Determine the (x, y) coordinate at the center of the cell enclosing the given text.  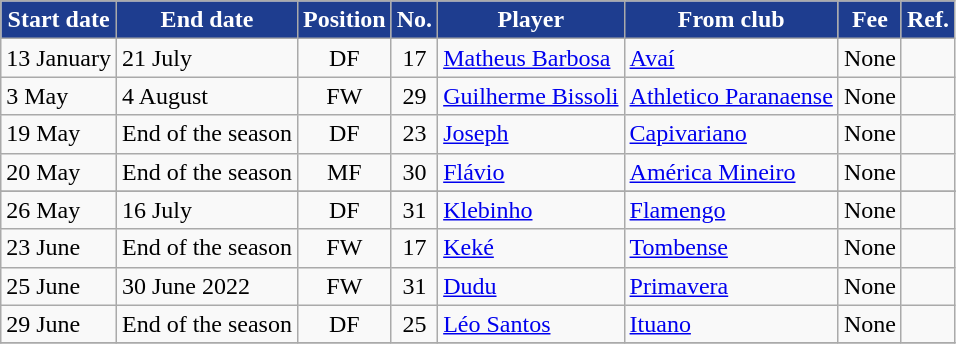
Klebinho (531, 210)
Ref. (928, 20)
Avaí (731, 58)
Matheus Barbosa (531, 58)
Guilherme Bissoli (531, 96)
Player (531, 20)
21 July (206, 58)
19 May (59, 134)
Flamengo (731, 210)
25 (414, 324)
16 July (206, 210)
30 June 2022 (206, 286)
13 January (59, 58)
Keké (531, 248)
Léo Santos (531, 324)
End date (206, 20)
Flávio (531, 172)
30 (414, 172)
Position (344, 20)
No. (414, 20)
Capivariano (731, 134)
MF (344, 172)
29 June (59, 324)
20 May (59, 172)
Joseph (531, 134)
Ituano (731, 324)
Primavera (731, 286)
4 August (206, 96)
29 (414, 96)
26 May (59, 210)
From club (731, 20)
Fee (870, 20)
Tombense (731, 248)
3 May (59, 96)
25 June (59, 286)
23 June (59, 248)
América Mineiro (731, 172)
Athletico Paranaense (731, 96)
Start date (59, 20)
Dudu (531, 286)
23 (414, 134)
